Find where the given text appears and provide that cell's center as [x, y] coordinate. 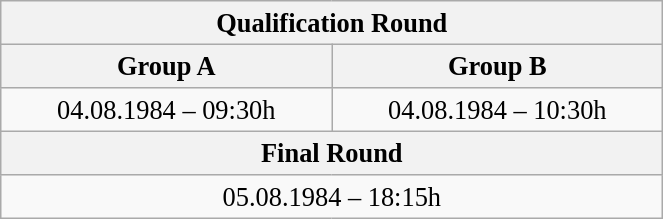
Group A [166, 66]
05.08.1984 – 18:15h [332, 197]
Qualification Round [332, 22]
04.08.1984 – 10:30h [498, 109]
Group B [498, 66]
Final Round [332, 153]
04.08.1984 – 09:30h [166, 109]
